Provide the (x, y) coordinate of the cell's center where the given text is located.  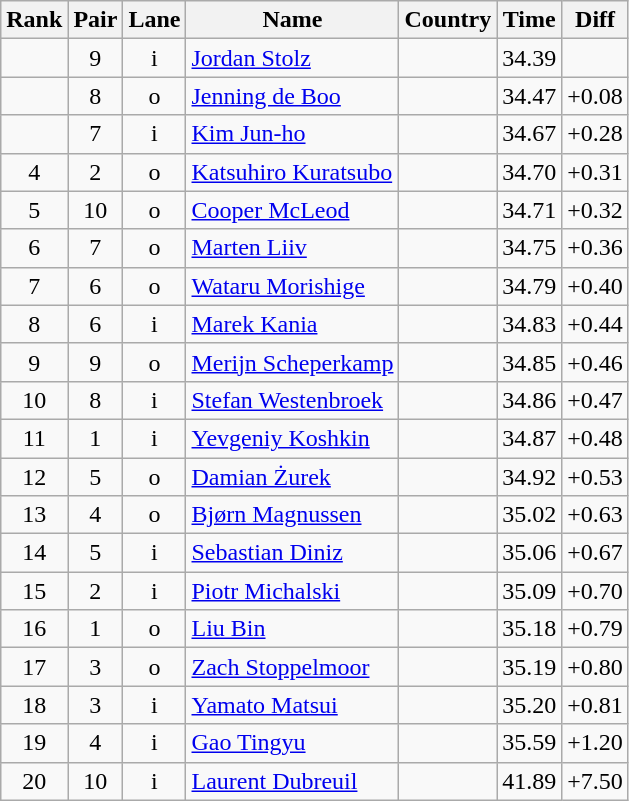
Marten Liiv (292, 248)
11 (34, 438)
+0.48 (596, 438)
+0.47 (596, 400)
34.83 (530, 324)
34.92 (530, 477)
Jordan Stolz (292, 58)
Pair (96, 20)
+0.36 (596, 248)
Liu Bin (292, 629)
+0.80 (596, 667)
Diff (596, 20)
Laurent Dubreuil (292, 781)
17 (34, 667)
34.67 (530, 134)
34.71 (530, 210)
+0.46 (596, 362)
Marek Kania (292, 324)
+0.31 (596, 172)
+0.44 (596, 324)
Merijn Scheperkamp (292, 362)
19 (34, 743)
35.06 (530, 553)
+7.50 (596, 781)
Name (292, 20)
16 (34, 629)
14 (34, 553)
35.59 (530, 743)
34.70 (530, 172)
+0.40 (596, 286)
+0.79 (596, 629)
+0.63 (596, 515)
Country (448, 20)
Jenning de Boo (292, 96)
Piotr Michalski (292, 591)
41.89 (530, 781)
13 (34, 515)
18 (34, 705)
Damian Żurek (292, 477)
35.18 (530, 629)
34.86 (530, 400)
Wataru Morishige (292, 286)
20 (34, 781)
35.02 (530, 515)
Yevgeniy Koshkin (292, 438)
+0.28 (596, 134)
+0.53 (596, 477)
Zach Stoppelmoor (292, 667)
Cooper McLeod (292, 210)
Stefan Westenbroek (292, 400)
35.20 (530, 705)
Bjørn Magnussen (292, 515)
+0.67 (596, 553)
Gao Tingyu (292, 743)
34.87 (530, 438)
35.09 (530, 591)
Kim Jun-ho (292, 134)
15 (34, 591)
34.47 (530, 96)
Katsuhiro Kuratsubo (292, 172)
12 (34, 477)
+1.20 (596, 743)
35.19 (530, 667)
34.85 (530, 362)
Yamato Matsui (292, 705)
+0.32 (596, 210)
Rank (34, 20)
Sebastian Diniz (292, 553)
Lane (154, 20)
+0.81 (596, 705)
+0.70 (596, 591)
34.39 (530, 58)
34.75 (530, 248)
34.79 (530, 286)
Time (530, 20)
+0.08 (596, 96)
